From the cell containing the given text, extract its center point as (X, Y) coordinate. 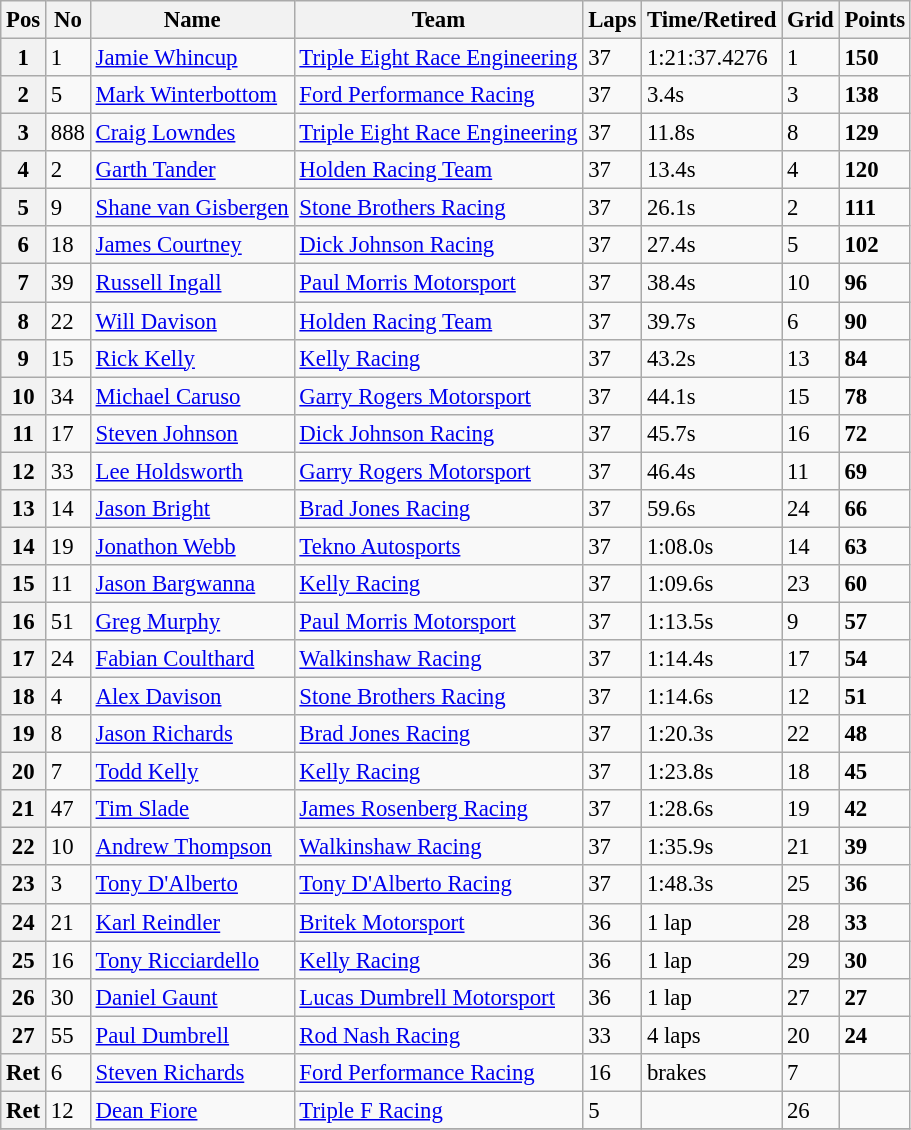
Jason Bargwanna (192, 584)
Fabian Coulthard (192, 659)
Steven Johnson (192, 433)
34 (68, 396)
27.4s (712, 245)
57 (874, 621)
Britek Motorsport (438, 922)
46.4s (712, 471)
59.6s (712, 509)
28 (810, 922)
Tony D'Alberto (192, 885)
26.1s (712, 208)
Triple F Racing (438, 1110)
Jonathon Webb (192, 546)
66 (874, 509)
3.4s (712, 95)
1:08.0s (712, 546)
Rick Kelly (192, 358)
1:23.8s (712, 772)
1:48.3s (712, 885)
60 (874, 584)
1:21:37.4276 (712, 58)
Jason Bright (192, 509)
1:09.6s (712, 584)
Dean Fiore (192, 1110)
1:28.6s (712, 809)
102 (874, 245)
45.7s (712, 433)
Alex Davison (192, 697)
72 (874, 433)
120 (874, 170)
Tony Ricciardello (192, 960)
111 (874, 208)
48 (874, 734)
63 (874, 546)
Karl Reindler (192, 922)
1:13.5s (712, 621)
Team (438, 20)
96 (874, 283)
Laps (612, 20)
11.8s (712, 133)
1:14.6s (712, 697)
1:20.3s (712, 734)
Russell Ingall (192, 283)
150 (874, 58)
Jamie Whincup (192, 58)
13.4s (712, 170)
Name (192, 20)
Steven Richards (192, 1073)
Time/Retired (712, 20)
1:14.4s (712, 659)
James Rosenberg Racing (438, 809)
brakes (712, 1073)
Daniel Gaunt (192, 997)
Paul Dumbrell (192, 1035)
Points (874, 20)
No (68, 20)
James Courtney (192, 245)
Tekno Autosports (438, 546)
43.2s (712, 358)
4 laps (712, 1035)
55 (68, 1035)
54 (874, 659)
45 (874, 772)
29 (810, 960)
42 (874, 809)
Andrew Thompson (192, 847)
38.4s (712, 283)
Lee Holdsworth (192, 471)
Todd Kelly (192, 772)
Grid (810, 20)
Mark Winterbottom (192, 95)
Tim Slade (192, 809)
Lucas Dumbrell Motorsport (438, 997)
Craig Lowndes (192, 133)
1:35.9s (712, 847)
129 (874, 133)
Rod Nash Racing (438, 1035)
78 (874, 396)
47 (68, 809)
69 (874, 471)
Jason Richards (192, 734)
Michael Caruso (192, 396)
Garth Tander (192, 170)
84 (874, 358)
90 (874, 321)
888 (68, 133)
138 (874, 95)
44.1s (712, 396)
Will Davison (192, 321)
39.7s (712, 321)
Tony D'Alberto Racing (438, 885)
Shane van Gisbergen (192, 208)
Greg Murphy (192, 621)
Pos (24, 20)
